Provide the (X, Y) coordinate of the cell's center where the given text is located.  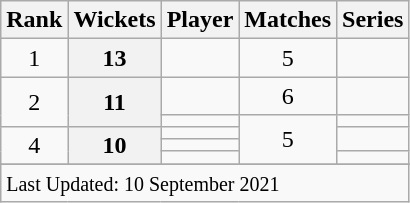
Wickets (114, 20)
Rank (34, 20)
1 (34, 58)
Matches (288, 20)
11 (114, 102)
6 (288, 96)
Player (200, 20)
Last Updated: 10 September 2021 (205, 183)
Series (373, 20)
13 (114, 58)
10 (114, 145)
2 (34, 102)
4 (34, 145)
